Scan for the cell matching the given text and deliver its [x, y] coordinate at center. 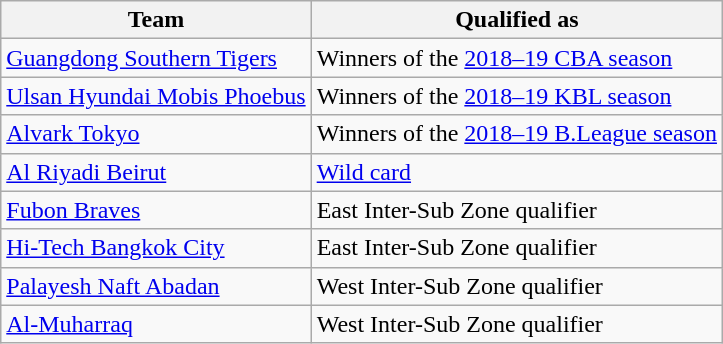
Alvark Tokyo [156, 134]
Al-Muharraq [156, 324]
Qualified as [516, 20]
Al Riyadi Beirut [156, 172]
Winners of the 2018–19 B.League season [516, 134]
Fubon Braves [156, 210]
Team [156, 20]
Winners of the 2018–19 KBL season [516, 96]
Ulsan Hyundai Mobis Phoebus [156, 96]
Palayesh Naft Abadan [156, 286]
Guangdong Southern Tigers [156, 58]
Wild card [516, 172]
Winners of the 2018–19 CBA season [516, 58]
Hi-Tech Bangkok City [156, 248]
